From the cell containing the given text, extract its center point as [x, y] coordinate. 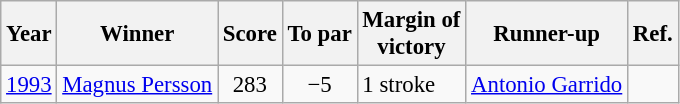
Margin ofvictory [412, 34]
Score [250, 34]
Winner [138, 34]
283 [250, 85]
1 stroke [412, 85]
Ref. [653, 34]
Year [29, 34]
1993 [29, 85]
To par [320, 34]
Antonio Garrido [547, 85]
−5 [320, 85]
Magnus Persson [138, 85]
Runner-up [547, 34]
